Output the (X, Y) coordinate of the center of the cell containing the given text.  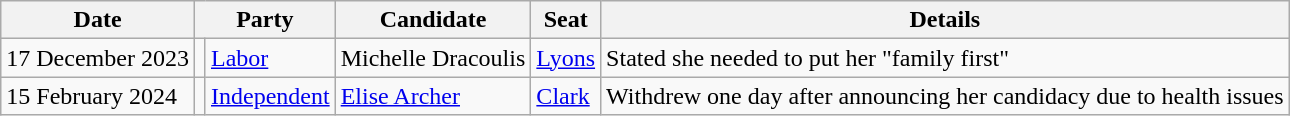
Labor (270, 58)
Seat (566, 20)
Withdrew one day after announcing her candidacy due to health issues (946, 96)
15 February 2024 (98, 96)
Elise Archer (433, 96)
Lyons (566, 58)
Candidate (433, 20)
Stated she needed to put her "family first" (946, 58)
Date (98, 20)
Party (264, 20)
Michelle Dracoulis (433, 58)
Clark (566, 96)
17 December 2023 (98, 58)
Independent (270, 96)
Details (946, 20)
